Locate the cell with the specified text and output its [x, y] center coordinate. 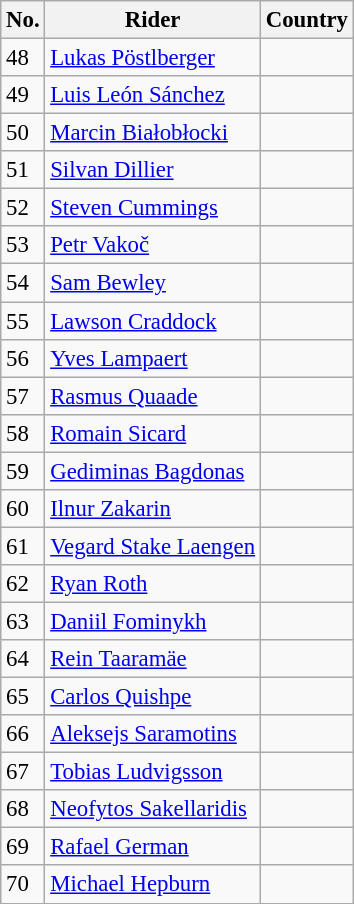
58 [23, 433]
Daniil Fominykh [153, 621]
Rafael German [153, 847]
62 [23, 584]
Yves Lampaert [153, 358]
Ilnur Zakarin [153, 509]
Sam Bewley [153, 283]
70 [23, 885]
54 [23, 283]
No. [23, 20]
52 [23, 208]
Neofytos Sakellaridis [153, 809]
49 [23, 95]
Rider [153, 20]
Romain Sicard [153, 433]
Carlos Quishpe [153, 697]
Ryan Roth [153, 584]
59 [23, 471]
60 [23, 509]
Michael Hepburn [153, 885]
63 [23, 621]
Steven Cummings [153, 208]
Gediminas Bagdonas [153, 471]
Vegard Stake Laengen [153, 546]
Aleksejs Saramotins [153, 734]
69 [23, 847]
Petr Vakoč [153, 245]
Rein Taaramäe [153, 659]
Luis León Sánchez [153, 95]
Marcin Białobłocki [153, 133]
67 [23, 772]
48 [23, 58]
Lawson Craddock [153, 321]
56 [23, 358]
Silvan Dillier [153, 170]
Rasmus Quaade [153, 396]
50 [23, 133]
65 [23, 697]
Lukas Pöstlberger [153, 58]
61 [23, 546]
Tobias Ludvigsson [153, 772]
51 [23, 170]
68 [23, 809]
Country [306, 20]
55 [23, 321]
66 [23, 734]
53 [23, 245]
64 [23, 659]
57 [23, 396]
